Find where the given text appears and provide that cell's center as (x, y) coordinate. 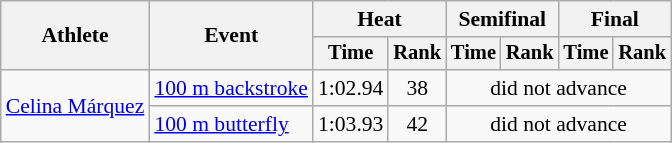
42 (417, 124)
Event (231, 36)
Heat (380, 19)
1:02.94 (350, 88)
100 m backstroke (231, 88)
38 (417, 88)
Athlete (76, 36)
100 m butterfly (231, 124)
Semifinal (502, 19)
Celina Márquez (76, 106)
Final (615, 19)
1:03.93 (350, 124)
